Scan for the cell matching the given text and deliver its (x, y) coordinate at center. 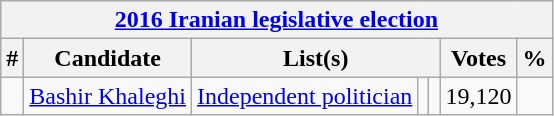
2016 Iranian legislative election (276, 20)
Votes (478, 58)
19,120 (478, 96)
Candidate (108, 58)
List(s) (316, 58)
Independent politician (305, 96)
% (534, 58)
Bashir Khaleghi (108, 96)
# (12, 58)
